Search for the cell housing the specified text and yield its (x, y) center coordinate. 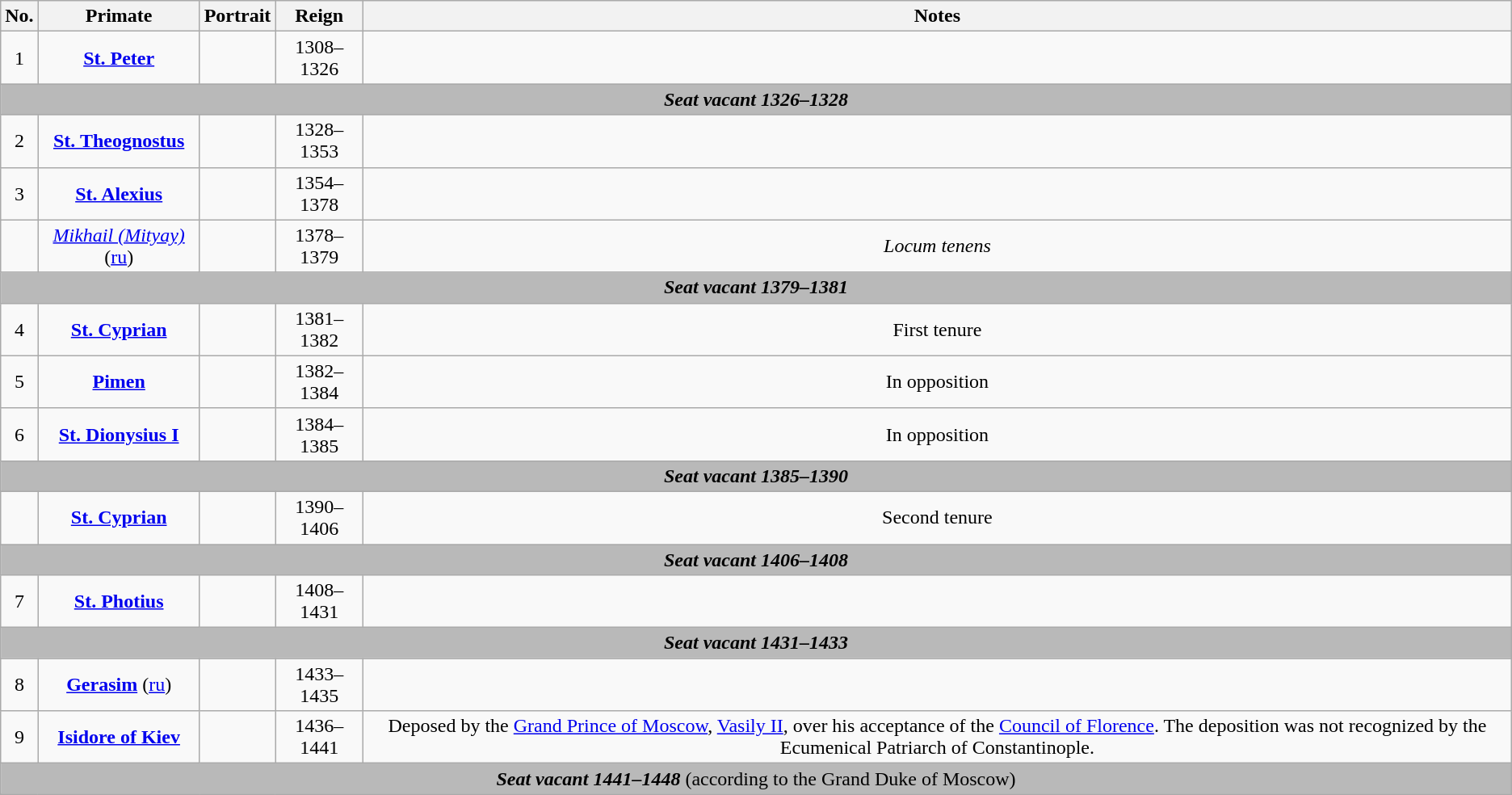
7 (19, 601)
1436–1441 (320, 737)
1390–1406 (320, 517)
No. (19, 16)
Seat vacant 1326–1328 (756, 99)
St. Dionysius I (119, 435)
Gerasim (ru) (119, 685)
Second tenure (938, 517)
5 (19, 381)
Seat vacant 1385–1390 (756, 476)
St. Peter (119, 58)
Pimen (119, 381)
1381–1382 (320, 330)
2 (19, 141)
St. Theognostus (119, 141)
3 (19, 194)
1382–1384 (320, 381)
1 (19, 58)
Seat vacant 1379–1381 (756, 288)
1384–1385 (320, 435)
Seat vacant 1441–1448 (according to the Grand Duke of Moscow) (756, 779)
Locum tenens (938, 246)
First tenure (938, 330)
1433–1435 (320, 685)
8 (19, 685)
Isidore of Kiev (119, 737)
1354–1378 (320, 194)
St. Alexius (119, 194)
1408–1431 (320, 601)
9 (19, 737)
1328–1353 (320, 141)
Reign (320, 16)
Notes (938, 16)
Mikhail (Mityay) (ru) (119, 246)
4 (19, 330)
St. Photius (119, 601)
1378–1379 (320, 246)
Seat vacant 1406–1408 (756, 560)
6 (19, 435)
1308–1326 (320, 58)
Primate (119, 16)
Seat vacant 1431–1433 (756, 643)
Portrait (237, 16)
